Locate the cell with the specified text and output its (x, y) center coordinate. 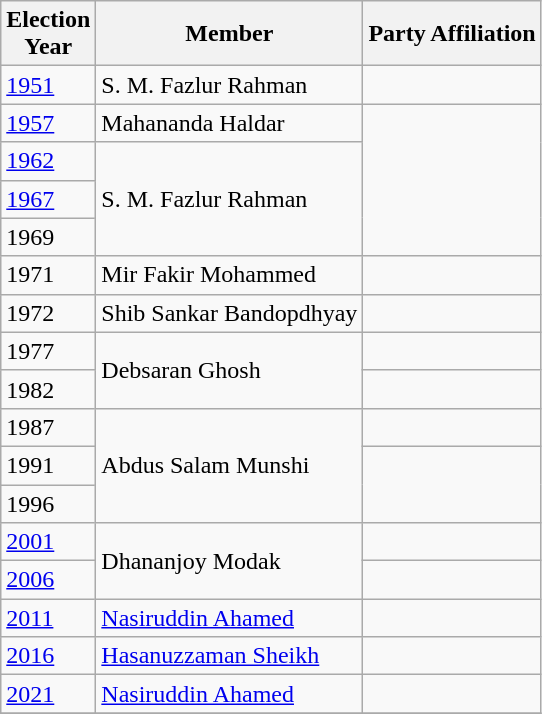
1991 (48, 465)
1962 (48, 161)
Mahananda Haldar (230, 123)
1977 (48, 351)
Party Affiliation (452, 34)
2006 (48, 580)
1969 (48, 237)
Dhananjoy Modak (230, 561)
Hasanuzzaman Sheikh (230, 656)
Abdus Salam Munshi (230, 465)
1967 (48, 199)
1987 (48, 427)
1972 (48, 313)
2021 (48, 694)
Shib Sankar Bandopdhyay (230, 313)
Mir Fakir Mohammed (230, 275)
1951 (48, 85)
1982 (48, 389)
2011 (48, 618)
1957 (48, 123)
Member (230, 34)
2016 (48, 656)
ElectionYear (48, 34)
1996 (48, 503)
Debsaran Ghosh (230, 370)
2001 (48, 542)
1971 (48, 275)
